Determine the [x, y] coordinate at the center of the cell enclosing the given text.  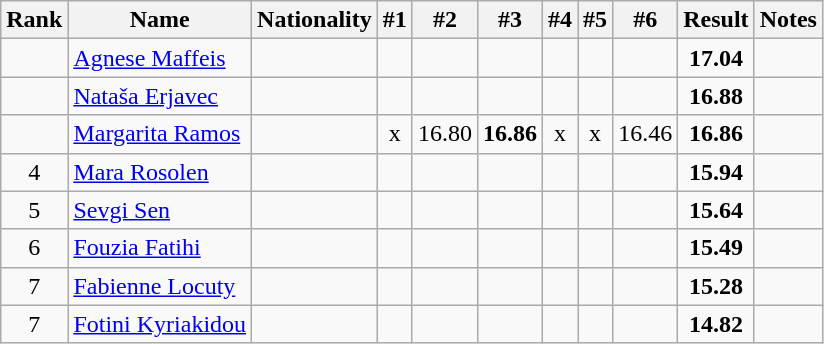
15.94 [716, 172]
#2 [444, 20]
Fabienne Locuty [160, 286]
16.80 [444, 134]
#1 [394, 20]
Margarita Ramos [160, 134]
15.49 [716, 248]
#6 [646, 20]
Fouzia Fatihi [160, 248]
6 [34, 248]
5 [34, 210]
#3 [510, 20]
4 [34, 172]
16.46 [646, 134]
Mara Rosolen [160, 172]
14.82 [716, 324]
16.88 [716, 96]
Notes [788, 20]
Name [160, 20]
15.64 [716, 210]
#5 [596, 20]
Fotini Kyriakidou [160, 324]
Agnese Maffeis [160, 58]
Nataša Erjavec [160, 96]
17.04 [716, 58]
Result [716, 20]
15.28 [716, 286]
Rank [34, 20]
Nationality [315, 20]
Sevgi Sen [160, 210]
#4 [560, 20]
